Capture the cell that displays the provided text and extract its (x, y) central coordinate. 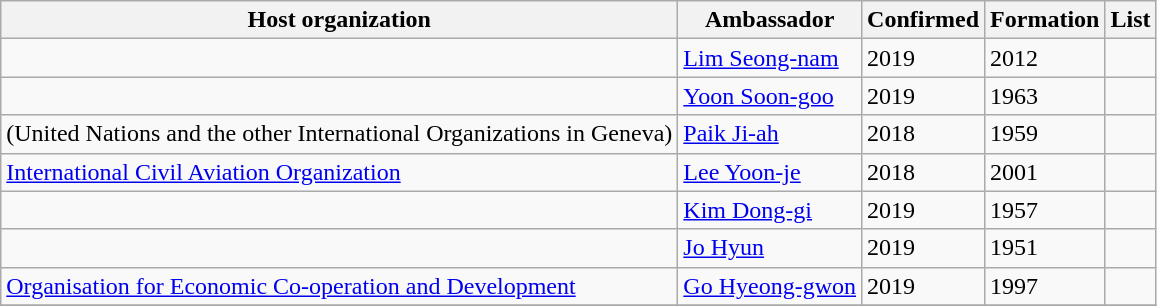
1957 (1045, 210)
Kim Dong-gi (770, 210)
1959 (1045, 134)
2012 (1045, 58)
1997 (1045, 286)
Organisation for Economic Co-operation and Development (340, 286)
Formation (1045, 20)
International Civil Aviation Organization (340, 172)
Jo Hyun (770, 248)
1963 (1045, 96)
(United Nations and the other International Organizations in Geneva) (340, 134)
2001 (1045, 172)
Go Hyeong-gwon (770, 286)
Lee Yoon-je (770, 172)
Paik Ji-ah (770, 134)
Host organization (340, 20)
Confirmed (924, 20)
Ambassador (770, 20)
1951 (1045, 248)
Yoon Soon-goo (770, 96)
List (1130, 20)
Lim Seong-nam (770, 58)
